Detect which cell encompasses the target text, then output its [X, Y] center coordinate. 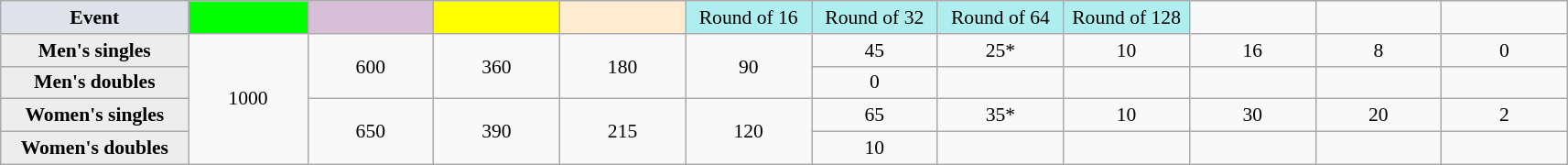
65 [874, 115]
390 [497, 132]
1000 [248, 99]
Men's doubles [95, 82]
Round of 128 [1127, 17]
30 [1252, 115]
360 [497, 66]
20 [1379, 115]
90 [749, 66]
45 [874, 50]
600 [371, 66]
215 [622, 132]
120 [749, 132]
Women's singles [95, 115]
35* [1000, 115]
Women's doubles [95, 148]
Round of 32 [874, 17]
Men's singles [95, 50]
8 [1379, 50]
Event [95, 17]
25* [1000, 50]
Round of 64 [1000, 17]
650 [371, 132]
Round of 16 [749, 17]
2 [1505, 115]
16 [1252, 50]
180 [622, 66]
